Return the [x, y] coordinate for the center point of the cell that contains the specified text.  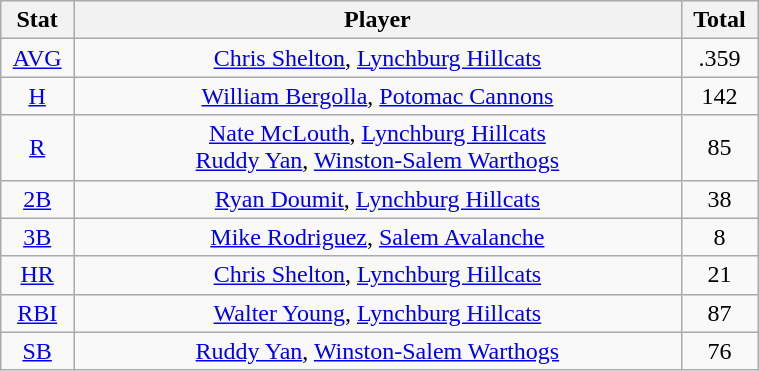
.359 [719, 58]
William Bergolla, Potomac Cannons [378, 96]
SB [38, 351]
38 [719, 199]
Stat [38, 20]
Mike Rodriguez, Salem Avalanche [378, 237]
Ruddy Yan, Winston-Salem Warthogs [378, 351]
142 [719, 96]
Player [378, 20]
3B [38, 237]
R [38, 148]
Ryan Doumit, Lynchburg Hillcats [378, 199]
Total [719, 20]
76 [719, 351]
87 [719, 313]
Nate McLouth, Lynchburg Hillcats Ruddy Yan, Winston-Salem Warthogs [378, 148]
AVG [38, 58]
21 [719, 275]
H [38, 96]
8 [719, 237]
2B [38, 199]
85 [719, 148]
Walter Young, Lynchburg Hillcats [378, 313]
HR [38, 275]
RBI [38, 313]
